Detect which cell encompasses the target text, then output its [x, y] center coordinate. 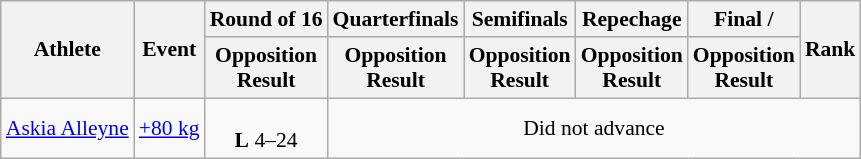
Round of 16 [266, 19]
Semifinals [520, 19]
Athlete [68, 50]
Did not advance [594, 128]
Event [170, 50]
Final / [744, 19]
L 4–24 [266, 128]
+80 kg [170, 128]
Rank [830, 50]
Askia Alleyne [68, 128]
Repechage [632, 19]
Quarterfinals [396, 19]
